Pinpoint the cell where the given text exists, returning its (x, y) midpoint coordinate. 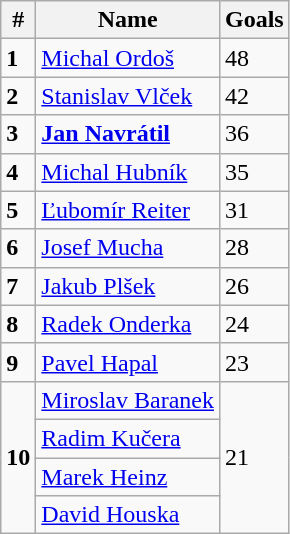
23 (254, 362)
Marek Heinz (128, 477)
# (18, 20)
26 (254, 286)
4 (18, 172)
Michal Hubník (128, 172)
David Houska (128, 515)
7 (18, 286)
Stanislav Vlček (128, 96)
5 (18, 210)
1 (18, 58)
48 (254, 58)
Radim Kučera (128, 438)
2 (18, 96)
Jan Navrátil (128, 134)
24 (254, 324)
Jakub Plšek (128, 286)
28 (254, 248)
42 (254, 96)
9 (18, 362)
3 (18, 134)
Radek Onderka (128, 324)
21 (254, 457)
36 (254, 134)
Josef Mucha (128, 248)
8 (18, 324)
Pavel Hapal (128, 362)
10 (18, 457)
Goals (254, 20)
31 (254, 210)
Name (128, 20)
Ľubomír Reiter (128, 210)
Michal Ordoš (128, 58)
35 (254, 172)
6 (18, 248)
Miroslav Baranek (128, 400)
